Output the (x, y) coordinate of the center of the cell containing the given text.  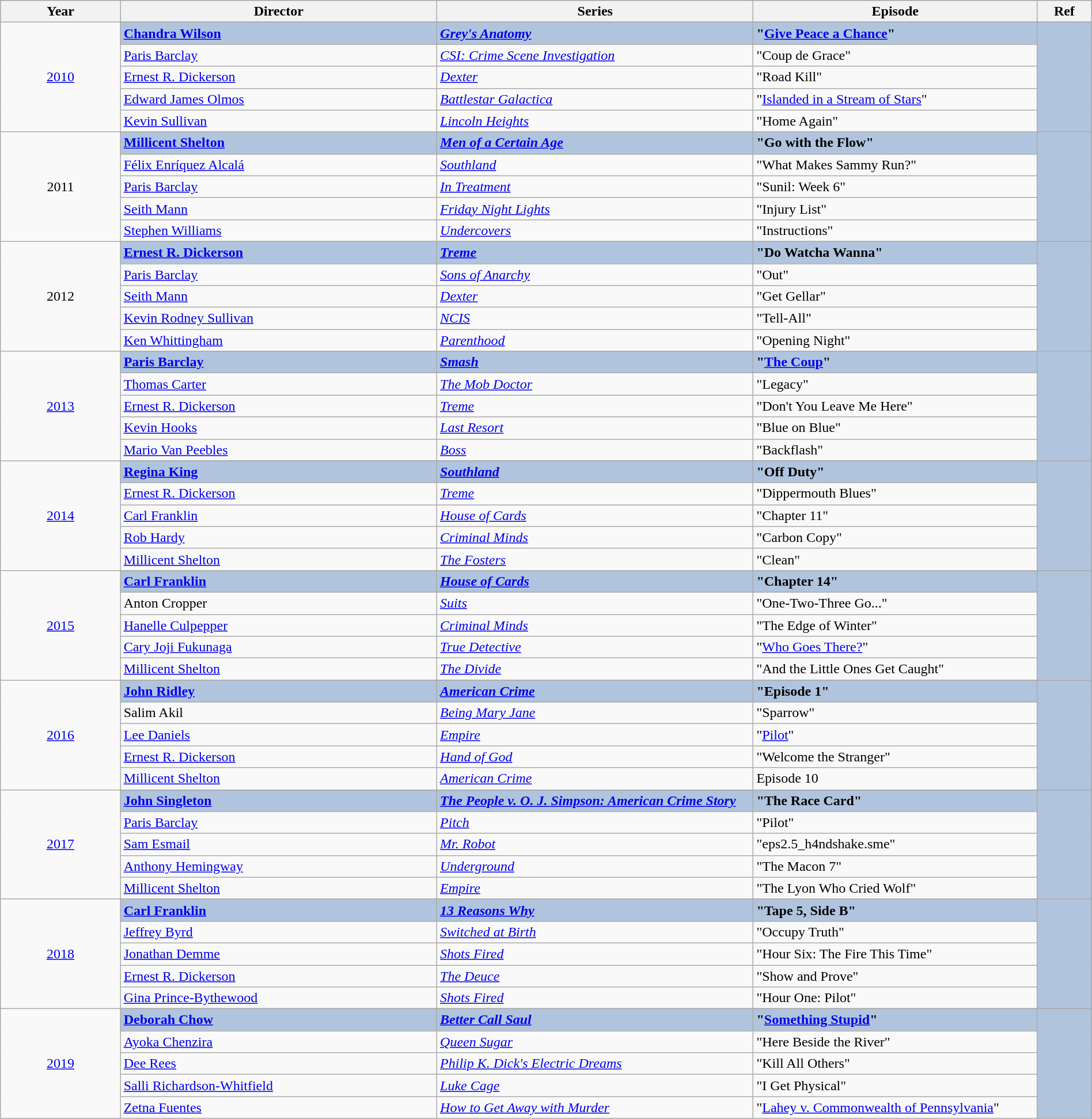
Better Call Saul (596, 1020)
Salim Akil (279, 713)
CSI: Crime Scene Investigation (596, 55)
"The Race Card" (895, 801)
2012 (60, 296)
Lincoln Heights (596, 121)
2011 (60, 187)
Undercovers (596, 230)
"Something Stupid" (895, 1020)
13 Reasons Why (596, 910)
2019 (60, 1064)
"Clean" (895, 559)
"Off Duty" (895, 472)
Kevin Rodney Sullivan (279, 318)
Queen Sugar (596, 1042)
"One-Two-Three Go..." (895, 603)
"Show and Prove" (895, 976)
Mario Van Peebles (279, 450)
"Lahey v. Commonwealth of Pennsylvania" (895, 1107)
Kevin Hooks (279, 428)
"Sunil: Week 6" (895, 187)
"Injury List" (895, 208)
"Kill All Others" (895, 1064)
Salli Richardson-Whitfield (279, 1086)
Mr. Robot (596, 844)
Jeffrey Byrd (279, 932)
Gina Prince-Bythewood (279, 998)
"Who Goes There?" (895, 647)
"Don't You Leave Me Here" (895, 406)
"Go with the Flow" (895, 143)
NCIS (596, 318)
Series (596, 12)
Cary Joji Fukunaga (279, 647)
"eps2.5_h4ndshake.sme" (895, 844)
2010 (60, 77)
Battlestar Galactica (596, 99)
Men of a Certain Age (596, 143)
"Do Watcha Wanna" (895, 252)
John Singleton (279, 801)
Anthony Hemingway (279, 866)
Sons of Anarchy (596, 275)
"Tell-All" (895, 318)
Thomas Carter (279, 384)
"I Get Physical" (895, 1086)
The Mob Doctor (596, 384)
"Chapter 11" (895, 515)
"Out" (895, 275)
"Give Peace a Chance" (895, 33)
Stephen Williams (279, 230)
Boss (596, 450)
John Ridley (279, 691)
2018 (60, 954)
"The Lyon Who Cried Wolf" (895, 888)
Rob Hardy (279, 537)
Sam Esmail (279, 844)
Suits (596, 603)
Zetna Fuentes (279, 1107)
Regina King (279, 472)
Lee Daniels (279, 735)
"Chapter 14" (895, 581)
"Sparrow" (895, 713)
How to Get Away with Murder (596, 1107)
Edward James Olmos (279, 99)
"Episode 1" (895, 691)
Being Mary Jane (596, 713)
"Occupy Truth" (895, 932)
Félix Enríquez Alcalá (279, 165)
"Here Beside the River" (895, 1042)
The Fosters (596, 559)
Anton Cropper (279, 603)
Episode (895, 12)
"Blue on Blue" (895, 428)
"Hour Six: The Fire This Time" (895, 954)
Hand of God (596, 757)
Ref (1064, 12)
Smash (596, 362)
"Instructions" (895, 230)
Dee Rees (279, 1064)
In Treatment (596, 187)
Luke Cage (596, 1086)
Hanelle Culpepper (279, 625)
"Tape 5, Side B" (895, 910)
Friday Night Lights (596, 208)
"The Coup" (895, 362)
"Opening Night" (895, 340)
2013 (60, 406)
Philip K. Dick's Electric Dreams (596, 1064)
Episode 10 (895, 779)
"Backflash" (895, 450)
Switched at Birth (596, 932)
"The Edge of Winter" (895, 625)
2015 (60, 625)
Parenthood (596, 340)
Chandra Wilson (279, 33)
"Welcome the Stranger" (895, 757)
"Get Gellar" (895, 297)
"The Macon 7" (895, 866)
True Detective (596, 647)
2014 (60, 515)
"Coup de Grace" (895, 55)
Last Resort (596, 428)
"What Makes Sammy Run?" (895, 165)
The Divide (596, 669)
Underground (596, 866)
"Home Again" (895, 121)
"Legacy" (895, 384)
The Deuce (596, 976)
Kevin Sullivan (279, 121)
Director (279, 12)
2017 (60, 844)
Ken Whittingham (279, 340)
Year (60, 12)
"Dippermouth Blues" (895, 494)
Pitch (596, 822)
"Carbon Copy" (895, 537)
"Islanded in a Stream of Stars" (895, 99)
Grey's Anatomy (596, 33)
"Road Kill" (895, 77)
Deborah Chow (279, 1020)
2016 (60, 735)
The People v. O. J. Simpson: American Crime Story (596, 801)
"And the Little Ones Get Caught" (895, 669)
"Hour One: Pilot" (895, 998)
Ayoka Chenzira (279, 1042)
Jonathan Demme (279, 954)
